Output the (X, Y) coordinate of the center of the cell containing the given text.  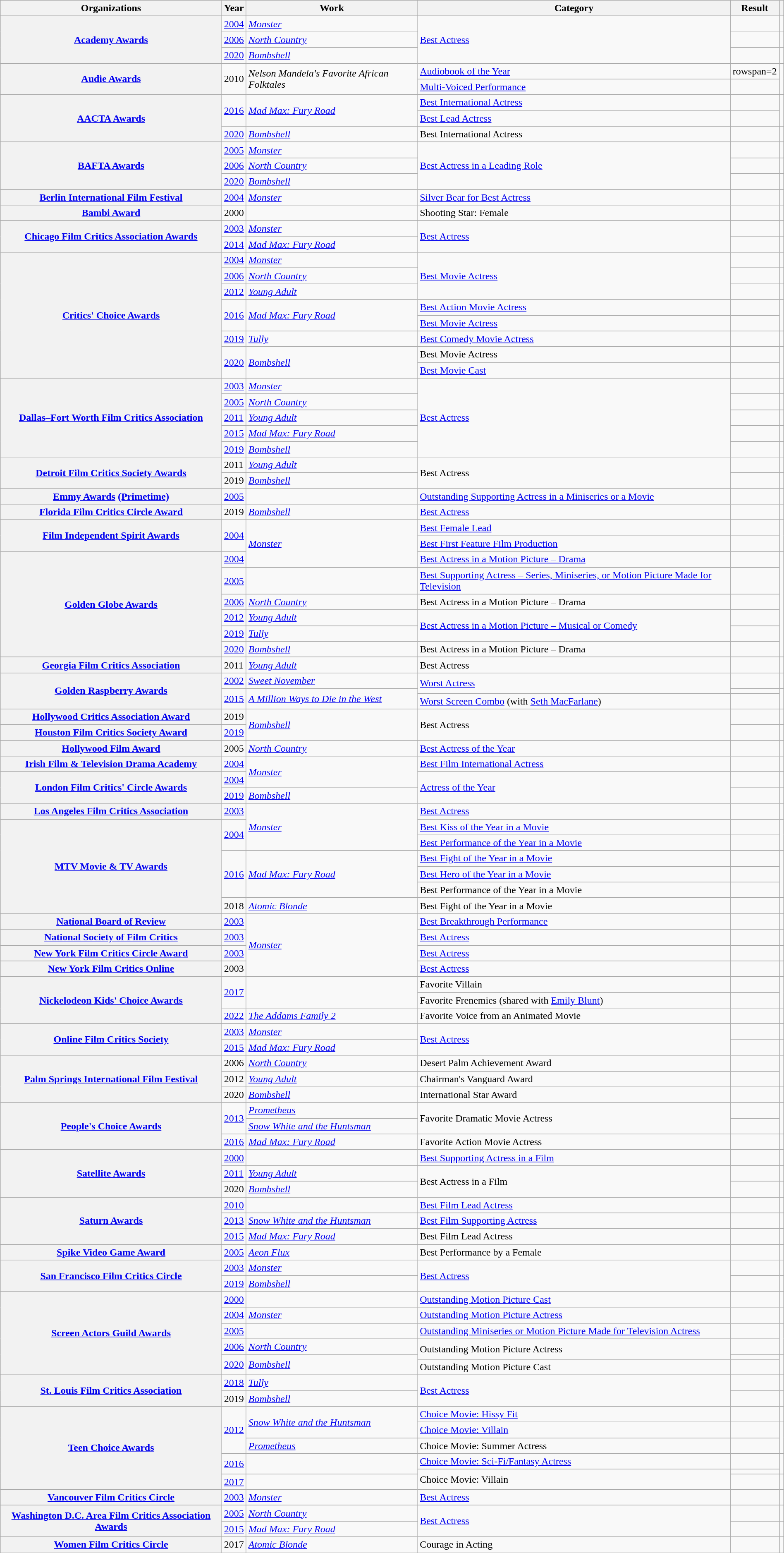
Nelson Mandela's Favorite African Folktales (332, 79)
MTV Movie & TV Awards (111, 866)
Outstanding Miniseries or Motion Picture Made for Television Actress (574, 1331)
Best Supporting Actress – Series, Miniseries, or Motion Picture Made for Television (574, 581)
Worst Screen Combo (with Seth MacFarlane) (574, 701)
Year (234, 8)
Best Film Supporting Actress (574, 1221)
New York Film Critics Circle Award (111, 953)
Best Actress in a Film (574, 1181)
Result (755, 8)
Women Film Critics Circle (111, 1545)
Audie Awards (111, 79)
2022 (234, 1016)
Multi-Voiced Performance (574, 87)
2014 (234, 244)
Florida Film Critics Circle Award (111, 512)
AACTA Awards (111, 118)
Detroit Film Critics Society Awards (111, 473)
Spike Video Game Award (111, 1252)
People's Choice Awards (111, 1126)
Best Hero of the Year in a Movie (574, 874)
Vancouver Film Critics Circle (111, 1498)
Critics' Choice Awards (111, 315)
Dallas–Fort Worth Film Critics Association (111, 417)
The Addams Family 2 (332, 1016)
Best Female Lead (574, 528)
Teen Choice Awards (111, 1448)
Washington D.C. Area Film Critics Association Awards (111, 1521)
Berlin International Film Festival (111, 197)
Favorite Dramatic Movie Actress (574, 1118)
National Society of Film Critics (111, 937)
2002 (234, 681)
Los Angeles Film Critics Association (111, 811)
Chairman's Vanguard Award (574, 1079)
Best Kiss of the Year in a Movie (574, 827)
Best First Feature Film Production (574, 544)
Best Actress in a Leading Role (574, 165)
Favorite Frenemies (shared with Emily Blunt) (574, 1000)
Choice Movie: Sci-Fi/Fantasy Actress (574, 1462)
Golden Raspberry Awards (111, 691)
rowspan=2 (755, 71)
Category (574, 8)
Worst Actress (574, 683)
A Million Ways to Die in the West (332, 698)
Best Performance by a Female (574, 1252)
Best Breakthrough Performance (574, 921)
National Board of Review (111, 921)
Choice Movie: Hissy Fit (574, 1414)
Academy Awards (111, 40)
Screen Actors Guild Awards (111, 1333)
Best Supporting Actress in a Film (574, 1158)
Best Lead Actress (574, 118)
Film Independent Spirit Awards (111, 536)
New York Film Critics Online (111, 969)
Favorite Villain (574, 985)
Silver Bear for Best Actress (574, 197)
Organizations (111, 8)
Actress of the Year (574, 788)
Emmy Awards (Primetime) (111, 496)
Outstanding Supporting Actress in a Miniseries or a Movie (574, 496)
Best Movie Cast (574, 370)
Best Actress of the Year (574, 748)
Nickelodeon Kids' Choice Awards (111, 1000)
London Film Critics' Circle Awards (111, 788)
Bambi Award (111, 213)
Palm Springs International Film Festival (111, 1079)
Saturn Awards (111, 1221)
Work (332, 8)
Desert Palm Achievement Award (574, 1063)
Hollywood Film Award (111, 748)
Choice Movie: Summer Actress (574, 1446)
Chicago Film Critics Association Awards (111, 237)
San Francisco Film Critics Circle (111, 1276)
Best Comedy Movie Actress (574, 339)
Shooting Star: Female (574, 213)
Aeon Flux (332, 1252)
St. Louis Film Critics Association (111, 1390)
Audiobook of the Year (574, 71)
Georgia Film Critics Association (111, 665)
Hollywood Critics Association Award (111, 717)
Sweet November (332, 681)
Courage in Acting (574, 1545)
Houston Film Critics Society Award (111, 733)
Online Film Critics Society (111, 1040)
Best Film International Actress (574, 764)
BAFTA Awards (111, 165)
International Star Award (574, 1095)
Satellite Awards (111, 1173)
Irish Film & Television Drama Academy (111, 764)
Favorite Action Movie Actress (574, 1142)
Favorite Voice from an Animated Movie (574, 1016)
Best Actress in a Motion Picture – Musical or Comedy (574, 626)
Best Action Movie Actress (574, 307)
Golden Globe Awards (111, 604)
